Pinpoint the cell where the given text exists, returning its [x, y] midpoint coordinate. 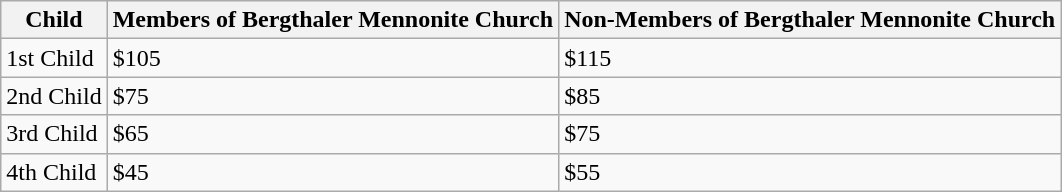
3rd Child [54, 134]
Child [54, 20]
$85 [810, 96]
$45 [332, 172]
$65 [332, 134]
$115 [810, 58]
$105 [332, 58]
Members of Bergthaler Mennonite Church [332, 20]
1st Child [54, 58]
4th Child [54, 172]
2nd Child [54, 96]
$55 [810, 172]
Non-Members of Bergthaler Mennonite Church [810, 20]
